Return the (x, y) coordinate for the center point of the cell that contains the specified text.  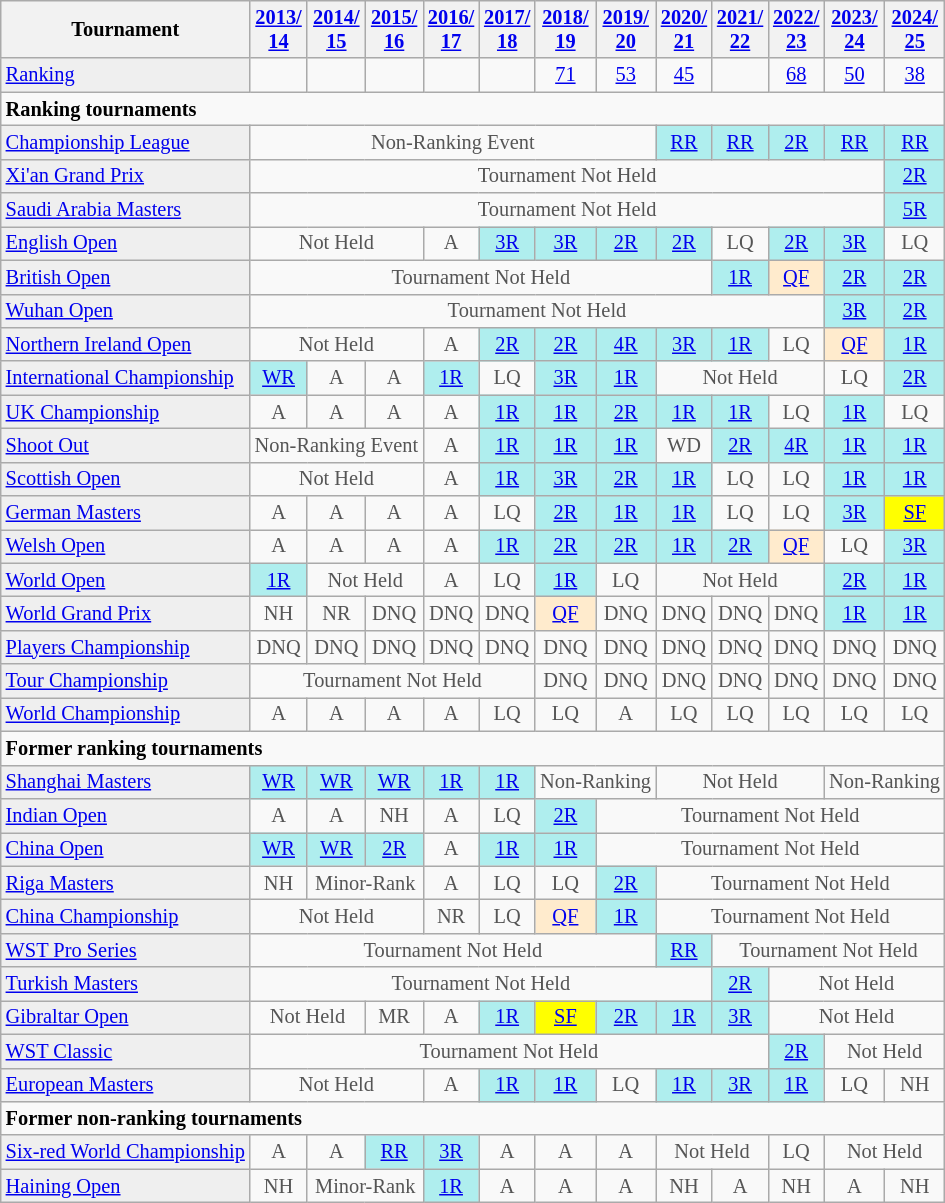
World Grand Prix (126, 613)
Six-red World Championship (126, 1152)
Shoot Out (126, 445)
European Masters (126, 1085)
Welsh Open (126, 546)
UK Championship (126, 412)
WD (684, 445)
2023/24 (854, 29)
Riga Masters (126, 883)
Saudi Arabia Masters (126, 210)
Tournament (126, 29)
International Championship (126, 378)
Former ranking tournaments (473, 748)
Indian Open (126, 815)
2021/22 (740, 29)
53 (626, 75)
Championship League (126, 142)
China Open (126, 849)
Turkish Masters (126, 984)
China Championship (126, 916)
2015/16 (394, 29)
Ranking (126, 75)
2022/23 (796, 29)
2018/19 (565, 29)
2017/18 (507, 29)
Wuhan Open (126, 311)
Haining Open (126, 1186)
Gibraltar Open (126, 1017)
71 (565, 75)
50 (854, 75)
Tour Championship (126, 681)
2020/21 (684, 29)
38 (915, 75)
Xi'an Grand Prix (126, 176)
World Open (126, 580)
WST Pro Series (126, 950)
Shanghai Masters (126, 782)
Ranking tournaments (473, 109)
45 (684, 75)
Players Championship (126, 647)
68 (796, 75)
2019/20 (626, 29)
2014/15 (336, 29)
WST Classic (126, 1051)
English Open (126, 243)
5R (915, 210)
British Open (126, 277)
2016/17 (451, 29)
2024/25 (915, 29)
Former non-ranking tournaments (473, 1118)
German Masters (126, 513)
2013/14 (279, 29)
Northern Ireland Open (126, 344)
MR (394, 1017)
Scottish Open (126, 479)
World Championship (126, 714)
